From the cell containing the given text, extract its center point as [X, Y] coordinate. 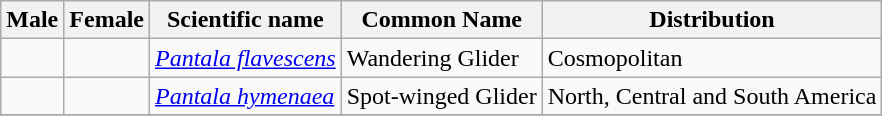
Wandering Glider [442, 58]
Pantala flavescens [245, 58]
Spot-winged Glider [442, 96]
Female [107, 20]
North, Central and South America [712, 96]
Common Name [442, 20]
Pantala hymenaea [245, 96]
Scientific name [245, 20]
Male [32, 20]
Distribution [712, 20]
Cosmopolitan [712, 58]
